Detect which cell encompasses the target text, then output its [X, Y] center coordinate. 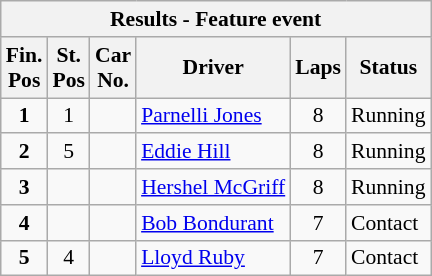
St.Pos [68, 68]
CarNo. [113, 68]
Parnelli Jones [213, 116]
Status [388, 68]
Fin.Pos [24, 68]
Laps [318, 68]
Results - Feature event [216, 19]
Lloyd Ruby [213, 258]
Driver [213, 68]
3 [24, 187]
Hershel McGriff [213, 187]
2 [24, 152]
Eddie Hill [213, 152]
Bob Bondurant [213, 223]
